Detect which cell encompasses the target text, then output its [X, Y] center coordinate. 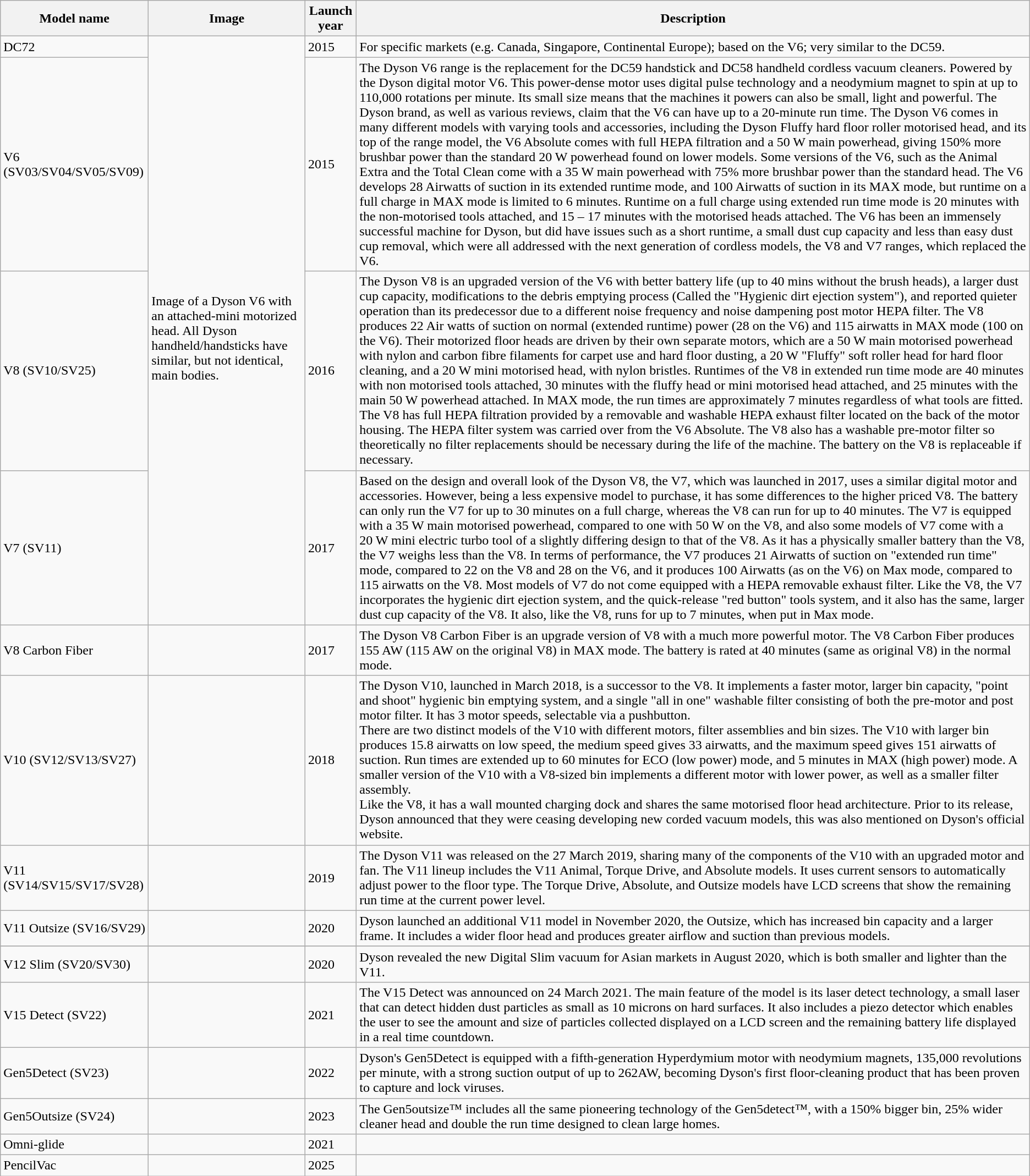
DC72 [75, 47]
V12 Slim (SV20/SV30) [75, 964]
V10 (SV12/SV13/SV27) [75, 760]
Gen5Outsize (SV24) [75, 1115]
PencilVac [75, 1166]
Launch year [330, 19]
Model name [75, 19]
V11 Outsize (SV16/SV29) [75, 928]
2022 [330, 1073]
2025 [330, 1166]
V11 (SV14/SV15/SV17/SV28) [75, 878]
Dyson revealed the new Digital Slim vacuum for Asian markets in August 2020, which is both smaller and lighter than the V11. [693, 964]
2019 [330, 878]
2016 [330, 371]
V8 Carbon Fiber [75, 650]
For specific markets (e.g. Canada, Singapore, Continental Europe); based on the V6; very similar to the DC59. [693, 47]
V8 (SV10/SV25) [75, 371]
V7 (SV11) [75, 548]
Gen5Detect (SV23) [75, 1073]
2018 [330, 760]
Image [227, 19]
V15 Detect (SV22) [75, 1014]
Omni-glide [75, 1145]
Description [693, 19]
2023 [330, 1115]
V6 (SV03/SV04/SV05/SV09) [75, 164]
Image of a Dyson V6 with an attached-mini motorized head. All Dyson handheld/handsticks have similar, but not identical, main bodies. [227, 331]
